Determine the (x, y) coordinate at the center of the cell enclosing the given text.  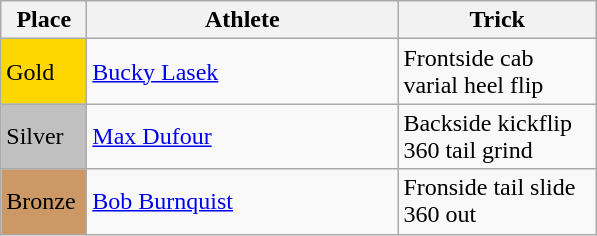
Gold (44, 72)
Frontside cab varial heel flip (498, 72)
Max Dufour (242, 136)
Bucky Lasek (242, 72)
Place (44, 20)
Fronside tail slide 360 out (498, 202)
Bob Burnquist (242, 202)
Bronze (44, 202)
Trick (498, 20)
Athlete (242, 20)
Silver (44, 136)
Backside kickflip 360 tail grind (498, 136)
